Output the [x, y] coordinate of the center of the cell containing the given text.  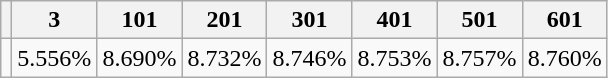
601 [564, 20]
8.746% [310, 58]
201 [224, 20]
8.690% [140, 58]
101 [140, 20]
401 [394, 20]
8.757% [480, 58]
5.556% [54, 58]
8.732% [224, 58]
501 [480, 20]
3 [54, 20]
8.753% [394, 58]
8.760% [564, 58]
301 [310, 20]
